Identify which cell holds the provided text, then report its [x, y] central coordinate. 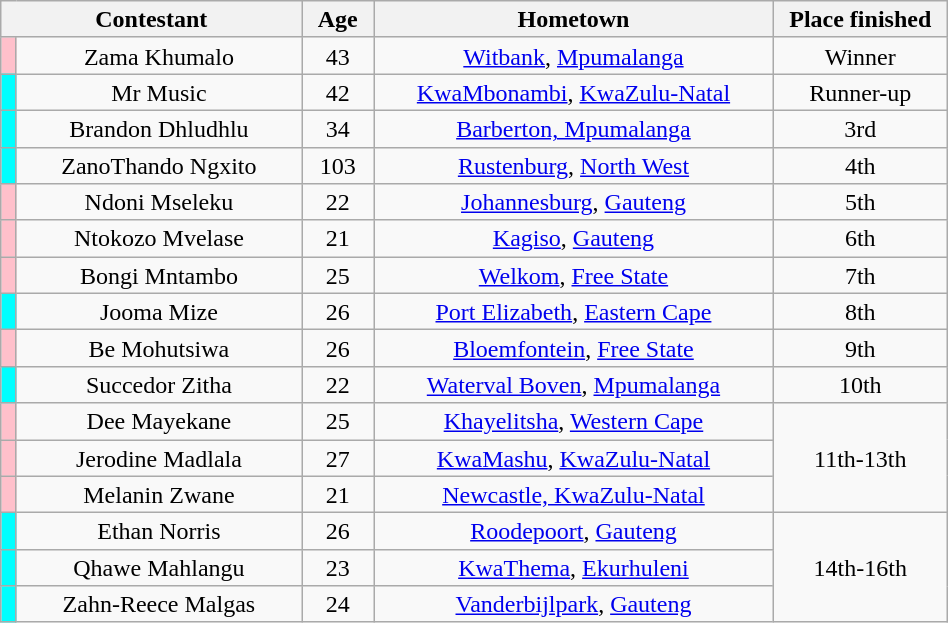
Zahn-Reece Malgas [159, 604]
Winner [860, 56]
KwaMbonambi, KwaZulu-Natal [574, 92]
5th [860, 202]
23 [338, 568]
Khayelitsha, Western Cape [574, 422]
Waterval Boven, Mpumalanga [574, 384]
Roodepoort, Gauteng [574, 532]
Jerodine Madlala [159, 458]
Jooma Mize [159, 312]
Succedor Zitha [159, 384]
Barberton, Mpumalanga [574, 128]
9th [860, 348]
Dee Mayekane [159, 422]
27 [338, 458]
Be Mohutsiwa [159, 348]
KwaThema, Ekurhuleni [574, 568]
42 [338, 92]
11th-13th [860, 458]
6th [860, 238]
Bongi Mntambo [159, 276]
3rd [860, 128]
Mr Music [159, 92]
10th [860, 384]
4th [860, 166]
Newcastle, KwaZulu-Natal [574, 494]
Runner-up [860, 92]
Vanderbijlpark, Gauteng [574, 604]
Welkom, Free State [574, 276]
Port Elizabeth, Eastern Cape [574, 312]
Kagiso, Gauteng [574, 238]
Ntokozo Mvelase [159, 238]
34 [338, 128]
Brandon Dhludhlu [159, 128]
Contestant [152, 20]
Hometown [574, 20]
Ndoni Mseleku [159, 202]
Qhawe Mahlangu [159, 568]
Melanin Zwane [159, 494]
Place finished [860, 20]
Witbank, Mpumalanga [574, 56]
103 [338, 166]
8th [860, 312]
24 [338, 604]
Age [338, 20]
Zama Khumalo [159, 56]
7th [860, 276]
ZanoThando Ngxito [159, 166]
Bloemfontein, Free State [574, 348]
43 [338, 56]
Rustenburg, North West [574, 166]
KwaMashu, KwaZulu-Natal [574, 458]
Ethan Norris [159, 532]
Johannesburg, Gauteng [574, 202]
14th-16th [860, 568]
